For the text-containing cell, return its midpoint in [x, y] coordinate format. 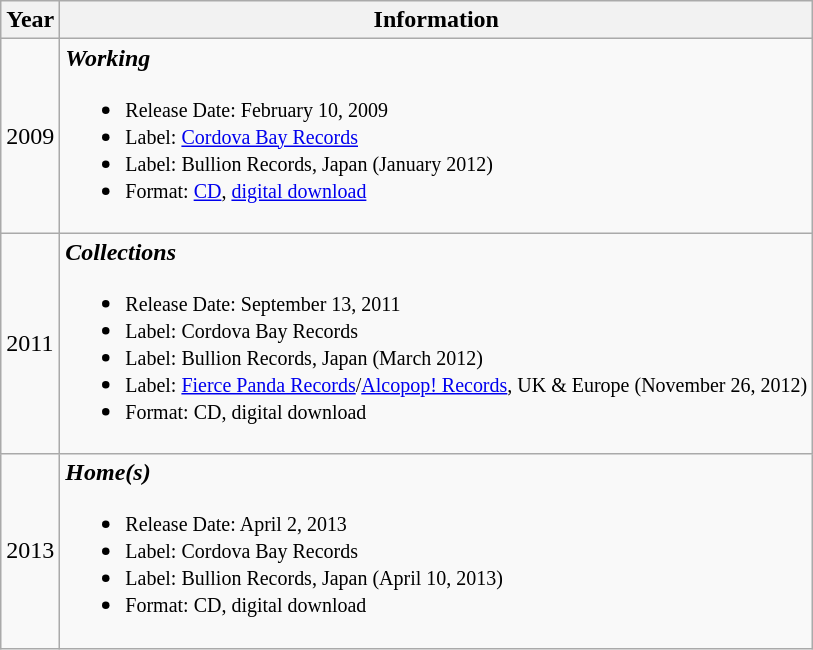
2011 [30, 344]
Home(s)Release Date: April 2, 2013Label: Cordova Bay RecordsLabel: Bullion Records, Japan (April 10, 2013)Format: CD, digital download [436, 551]
2013 [30, 551]
Year [30, 20]
2009 [30, 136]
Information [436, 20]
WorkingRelease Date: February 10, 2009Label: Cordova Bay RecordsLabel: Bullion Records, Japan (January 2012)Format: CD, digital download [436, 136]
